From the cell containing the given text, extract its center point as [x, y] coordinate. 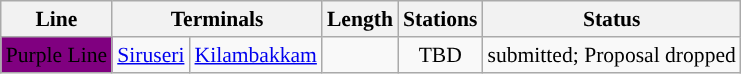
Line [56, 19]
submitted; Proposal dropped [612, 55]
Length [360, 19]
Siruseri [150, 55]
Kilambakkam [255, 55]
Purple Line [56, 55]
Stations [440, 19]
TBD [440, 55]
Terminals [217, 19]
Status [612, 19]
